Return the (x, y) coordinate for the center point of the cell that contains the specified text.  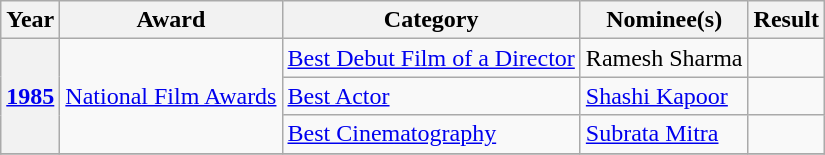
1985 (30, 96)
Nominee(s) (664, 20)
Year (30, 20)
Result (786, 20)
Best Actor (431, 96)
Category (431, 20)
Best Debut Film of a Director (431, 58)
Ramesh Sharma (664, 58)
National Film Awards (171, 96)
Shashi Kapoor (664, 96)
Subrata Mitra (664, 134)
Best Cinematography (431, 134)
Award (171, 20)
